Search for the cell housing the specified text and yield its [x, y] center coordinate. 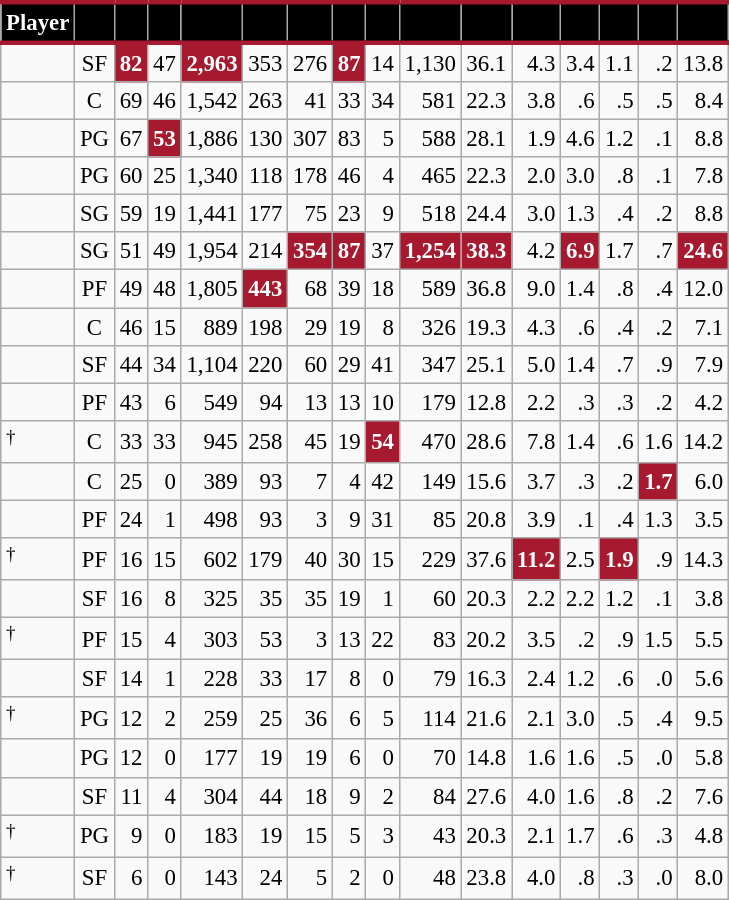
Player [38, 22]
588 [430, 139]
10 [382, 402]
228 [212, 679]
354 [310, 251]
945 [212, 441]
38.3 [486, 251]
14.3 [703, 559]
549 [212, 402]
4.6 [580, 139]
40 [310, 559]
2.4 [536, 679]
36 [310, 718]
1,104 [212, 364]
94 [266, 402]
8.0 [703, 878]
7.6 [703, 796]
28.1 [486, 139]
6.9 [580, 251]
470 [430, 441]
5.8 [703, 759]
19.3 [486, 327]
6.0 [703, 482]
30 [348, 559]
31 [382, 519]
9.5 [703, 718]
70 [430, 759]
114 [430, 718]
20.2 [486, 639]
5.0 [536, 364]
39 [348, 289]
1,254 [430, 251]
28.6 [486, 441]
5.6 [703, 679]
304 [212, 796]
20.8 [486, 519]
13.8 [703, 62]
325 [212, 599]
581 [430, 101]
118 [266, 176]
17 [310, 679]
12.0 [703, 289]
21.6 [486, 718]
889 [212, 327]
307 [310, 139]
1.1 [620, 62]
1,441 [212, 214]
7 [310, 482]
75 [310, 214]
220 [266, 364]
130 [266, 139]
54 [382, 441]
3.9 [536, 519]
303 [212, 639]
229 [430, 559]
2.5 [580, 559]
178 [310, 176]
59 [130, 214]
1,340 [212, 176]
16.3 [486, 679]
326 [430, 327]
353 [266, 62]
214 [266, 251]
23 [348, 214]
1,886 [212, 139]
465 [430, 176]
149 [430, 482]
51 [130, 251]
11.2 [536, 559]
22 [382, 639]
42 [382, 482]
36.8 [486, 289]
68 [310, 289]
82 [130, 62]
47 [164, 62]
1.5 [658, 639]
45 [310, 441]
1,954 [212, 251]
8.4 [703, 101]
15.6 [486, 482]
602 [212, 559]
79 [430, 679]
84 [430, 796]
12.8 [486, 402]
2.0 [536, 176]
518 [430, 214]
347 [430, 364]
589 [430, 289]
36.1 [486, 62]
4.8 [703, 836]
14.8 [486, 759]
37.6 [486, 559]
259 [212, 718]
7.9 [703, 364]
498 [212, 519]
183 [212, 836]
443 [266, 289]
85 [430, 519]
1,805 [212, 289]
5.5 [703, 639]
258 [266, 441]
389 [212, 482]
25.1 [486, 364]
7.1 [703, 327]
2,963 [212, 62]
27.6 [486, 796]
198 [266, 327]
24.6 [703, 251]
9.0 [536, 289]
3.7 [536, 482]
263 [266, 101]
69 [130, 101]
1,542 [212, 101]
1,130 [430, 62]
276 [310, 62]
14.2 [703, 441]
67 [130, 139]
23.8 [486, 878]
143 [212, 878]
3.4 [580, 62]
37 [382, 251]
11 [130, 796]
24.4 [486, 214]
